Scan for the cell matching the given text and deliver its [x, y] coordinate at center. 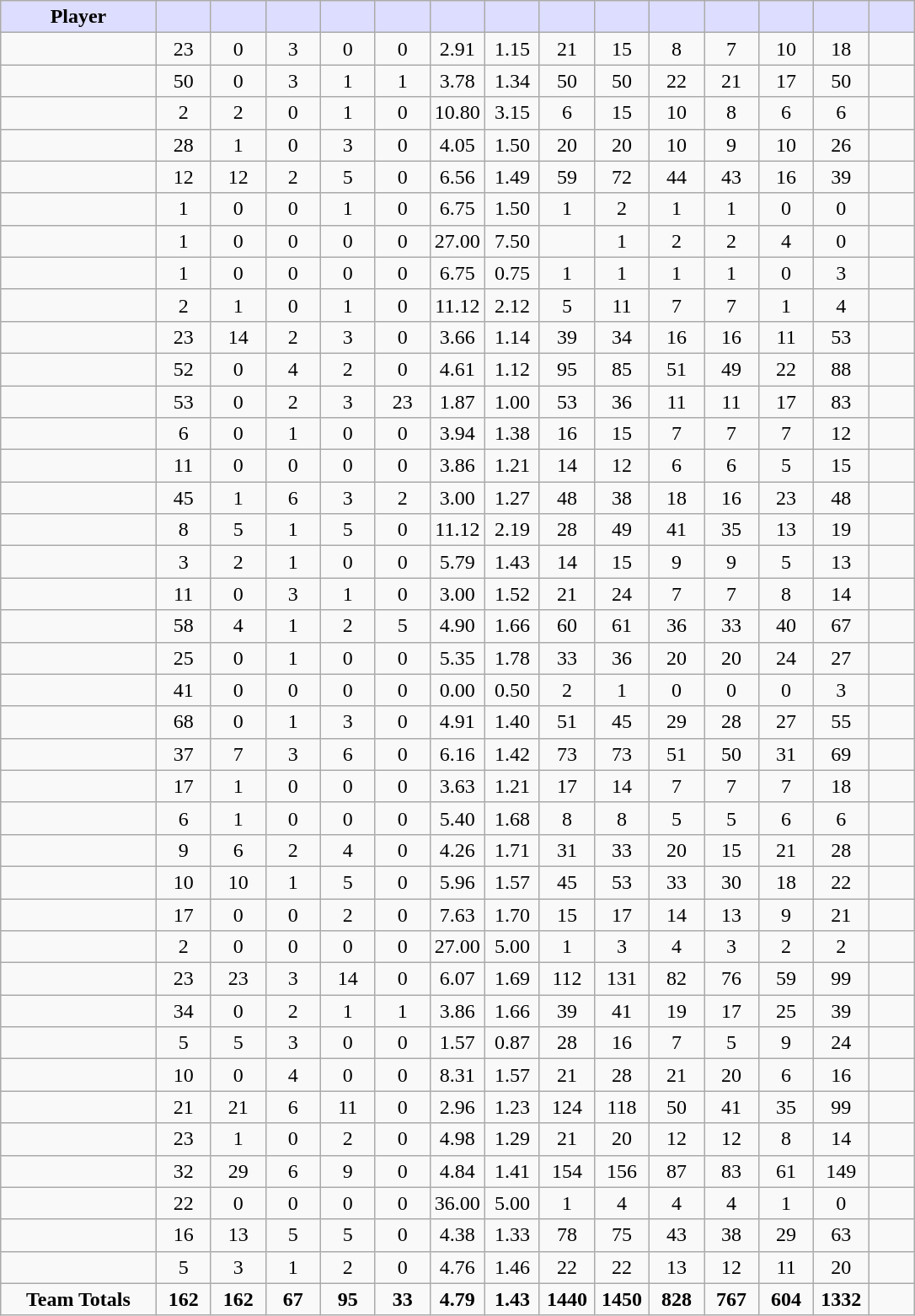
4.76 [457, 1267]
72 [622, 177]
1.12 [512, 369]
69 [841, 754]
1.15 [512, 49]
75 [622, 1235]
6.56 [457, 177]
4.98 [457, 1139]
1.38 [512, 434]
1332 [841, 1299]
1.78 [512, 658]
4.79 [457, 1299]
1.69 [512, 979]
4.84 [457, 1171]
88 [841, 369]
1440 [566, 1299]
1.87 [457, 402]
4.05 [457, 145]
1.33 [512, 1235]
604 [787, 1299]
112 [566, 979]
1.14 [512, 337]
58 [184, 626]
131 [622, 979]
68 [184, 722]
156 [622, 1171]
6.07 [457, 979]
124 [566, 1107]
1.34 [512, 81]
6.16 [457, 754]
1.52 [512, 594]
1.42 [512, 754]
2.96 [457, 1107]
8.31 [457, 1075]
4.91 [457, 722]
0.50 [512, 690]
3.63 [457, 786]
52 [184, 369]
149 [841, 1171]
7.63 [457, 914]
3.94 [457, 434]
1.68 [512, 818]
5.79 [457, 562]
1450 [622, 1299]
55 [841, 722]
32 [184, 1171]
44 [677, 177]
3.15 [512, 113]
118 [622, 1107]
36.00 [457, 1203]
60 [566, 626]
78 [566, 1235]
828 [677, 1299]
3.66 [457, 337]
82 [677, 979]
5.40 [457, 818]
0.00 [457, 690]
63 [841, 1235]
4.90 [457, 626]
Player [78, 17]
767 [731, 1299]
30 [731, 882]
85 [622, 369]
154 [566, 1171]
2.12 [512, 305]
4.26 [457, 850]
87 [677, 1171]
1.29 [512, 1139]
4.38 [457, 1235]
1.23 [512, 1107]
1.40 [512, 722]
2.19 [512, 530]
1.27 [512, 498]
Team Totals [78, 1299]
76 [731, 979]
4.61 [457, 369]
0.87 [512, 1043]
5.96 [457, 882]
0.75 [512, 273]
1.70 [512, 914]
3.78 [457, 81]
1.41 [512, 1171]
1.71 [512, 850]
2.91 [457, 49]
5.35 [457, 658]
1.46 [512, 1267]
7.50 [512, 241]
10.80 [457, 113]
1.00 [512, 402]
40 [787, 626]
26 [841, 145]
1.49 [512, 177]
37 [184, 754]
